Scan for the cell matching the given text and deliver its (X, Y) coordinate at center. 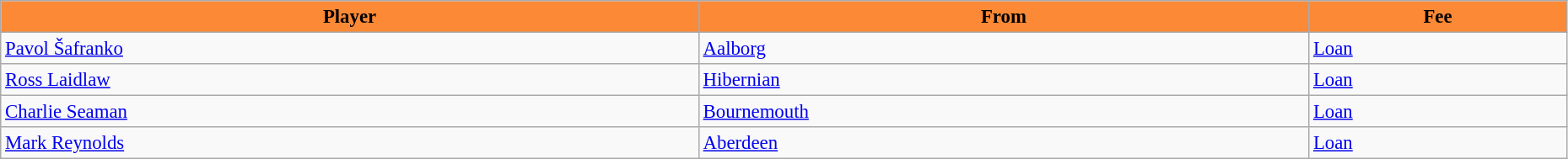
Player (350, 17)
Fee (1438, 17)
Bournemouth (1004, 112)
Pavol Šafranko (350, 49)
From (1004, 17)
Hibernian (1004, 80)
Aalborg (1004, 49)
Aberdeen (1004, 143)
Mark Reynolds (350, 143)
Ross Laidlaw (350, 80)
Charlie Seaman (350, 112)
